Scan for the cell matching the given text and deliver its (x, y) coordinate at center. 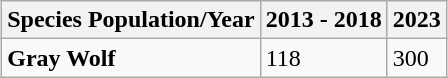
2023 (416, 20)
Gray Wolf (131, 58)
Species Population/Year (131, 20)
300 (416, 58)
2013 - 2018 (324, 20)
118 (324, 58)
